Extract the (x, y) coordinate from the center of the cell holding the provided text.  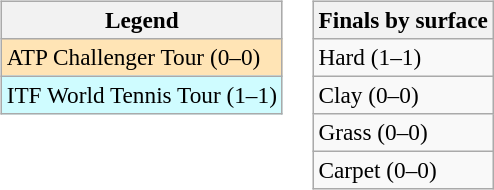
Hard (1–1) (403, 57)
Carpet (0–0) (403, 171)
Legend (142, 20)
ATP Challenger Tour (0–0) (142, 57)
ITF World Tennis Tour (1–1) (142, 95)
Grass (0–0) (403, 133)
Finals by surface (403, 20)
Clay (0–0) (403, 95)
